Output the [x, y] coordinate of the center of the cell containing the given text.  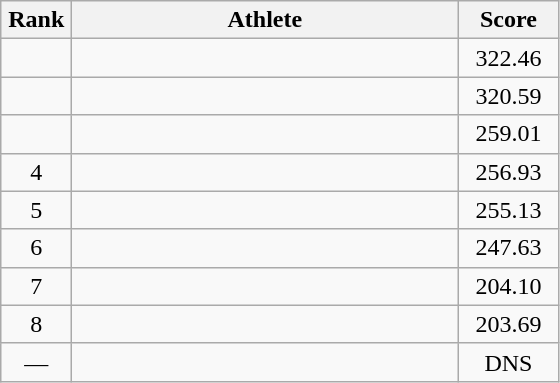
203.69 [508, 324]
5 [36, 210]
256.93 [508, 172]
247.63 [508, 248]
320.59 [508, 96]
— [36, 362]
4 [36, 172]
Athlete [265, 20]
DNS [508, 362]
322.46 [508, 58]
259.01 [508, 134]
Score [508, 20]
7 [36, 286]
Rank [36, 20]
8 [36, 324]
204.10 [508, 286]
255.13 [508, 210]
6 [36, 248]
